Search for the cell housing the specified text and yield its [X, Y] center coordinate. 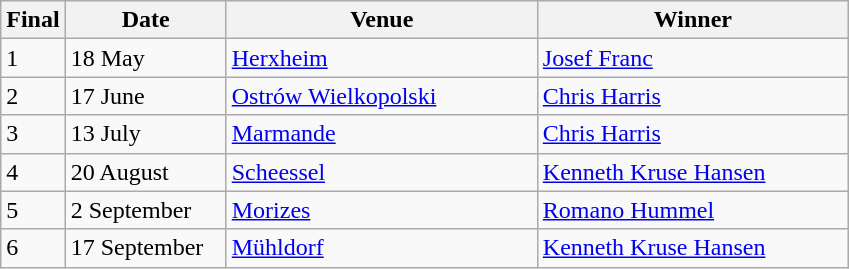
Winner [692, 20]
18 May [146, 58]
2 [33, 96]
Venue [382, 20]
17 June [146, 96]
Morizes [382, 210]
Herxheim [382, 58]
20 August [146, 172]
6 [33, 248]
Ostrów Wielkopolski [382, 96]
Marmande [382, 134]
4 [33, 172]
17 September [146, 248]
Scheessel [382, 172]
Date [146, 20]
5 [33, 210]
3 [33, 134]
2 September [146, 210]
Josef Franc [692, 58]
1 [33, 58]
Romano Hummel [692, 210]
Final [33, 20]
13 July [146, 134]
Mühldorf [382, 248]
